Identify which cell holds the provided text, then report its [x, y] central coordinate. 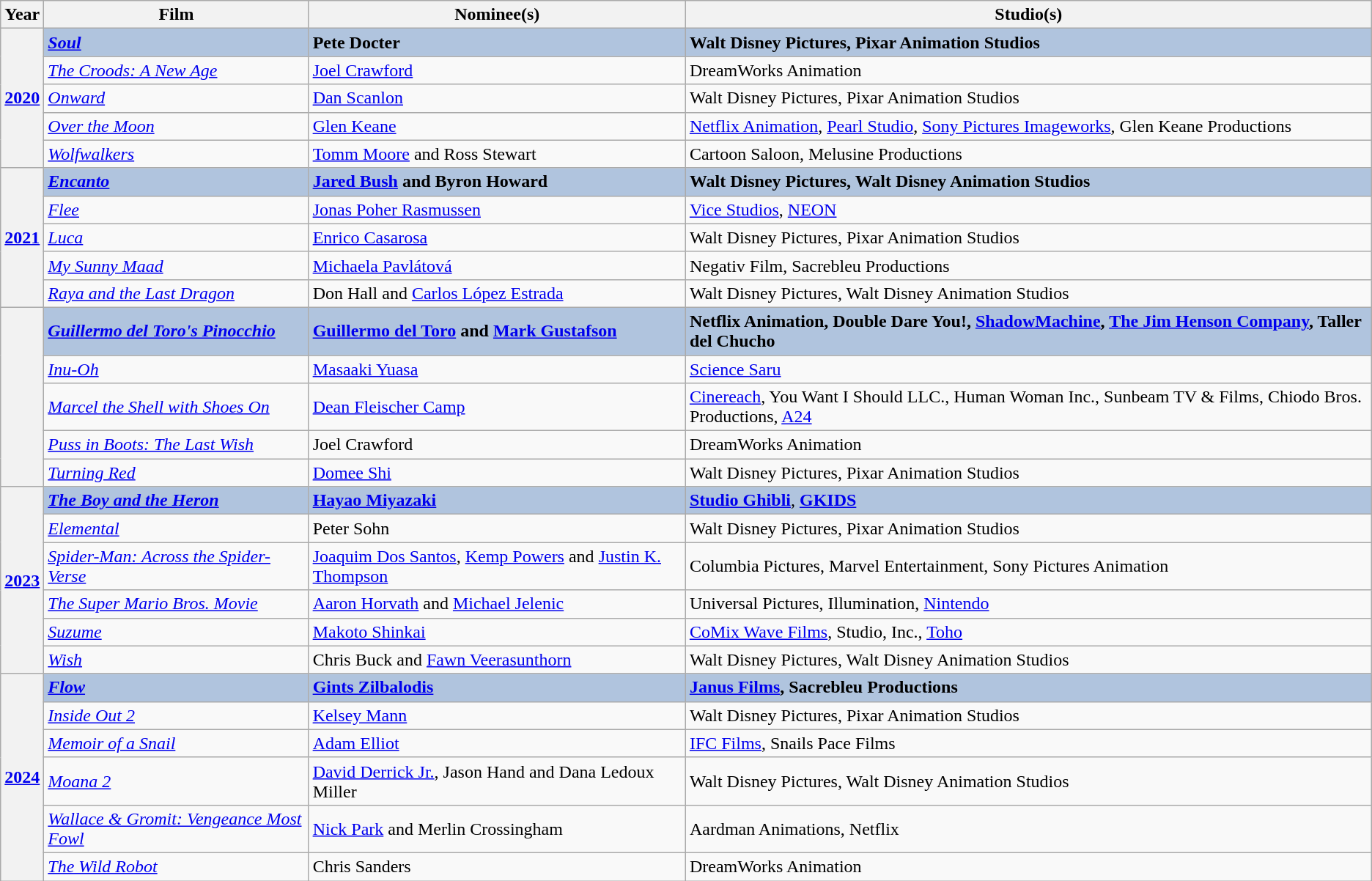
Hayao Miyazaki [497, 501]
The Boy and the Heron [176, 501]
Wolfwalkers [176, 154]
Suzume [176, 632]
Encanto [176, 182]
Chris Buck and Fawn Veerasunthorn [497, 660]
Chris Sanders [497, 866]
Nick Park and Merlin Crossingham [497, 828]
Dan Scanlon [497, 98]
CoMix Wave Films, Studio, Inc., Toho [1028, 632]
Peter Sohn [497, 528]
Aaron Horvath and Michael Jelenic [497, 604]
Marcel the Shell with Shoes On [176, 408]
Tomm Moore and Ross Stewart [497, 154]
Janus Films, Sacrebleu Productions [1028, 688]
Inside Out 2 [176, 715]
2020 [22, 98]
The Super Mario Bros. Movie [176, 604]
Flow [176, 688]
Guillermo del Toro and Mark Gustafson [497, 331]
Don Hall and Carlos López Estrada [497, 293]
Turning Red [176, 473]
Jonas Poher Rasmussen [497, 210]
Adam Elliot [497, 743]
Wish [176, 660]
Over the Moon [176, 126]
Raya and the Last Dragon [176, 293]
2024 [22, 777]
Nominee(s) [497, 15]
Onward [176, 98]
My Sunny Maad [176, 265]
Memoir of a Snail [176, 743]
Studio(s) [1028, 15]
Negativ Film, Sacrebleu Productions [1028, 265]
Cartoon Saloon, Melusine Productions [1028, 154]
Domee Shi [497, 473]
Columbia Pictures, Marvel Entertainment, Sony Pictures Animation [1028, 566]
Science Saru [1028, 369]
Netflix Animation, Pearl Studio, Sony Pictures Imageworks, Glen Keane Productions [1028, 126]
Gints Zilbalodis [497, 688]
Joaquim Dos Santos, Kemp Powers and Justin K. Thompson [497, 566]
Pete Docter [497, 43]
Year [22, 15]
Netflix Animation, Double Dare You!, ShadowMachine, The Jim Henson Company, Taller del Chucho [1028, 331]
Moana 2 [176, 781]
Soul [176, 43]
Glen Keane [497, 126]
Wallace & Gromit: Vengeance Most Fowl [176, 828]
David Derrick Jr., Jason Hand and Dana Ledoux Miller [497, 781]
Cinereach, You Want I Should LLC., Human Woman Inc., Sunbeam TV & Films, Chiodo Bros. Productions, A24 [1028, 408]
Universal Pictures, Illumination, Nintendo [1028, 604]
IFC Films, Snails Pace Films [1028, 743]
Puss in Boots: The Last Wish [176, 445]
Michaela Pavlátová [497, 265]
Enrico Casarosa [497, 237]
Guillermo del Toro's Pinocchio [176, 331]
2023 [22, 580]
Luca [176, 237]
Film [176, 15]
Masaaki Yuasa [497, 369]
The Wild Robot [176, 866]
Spider-Man: Across the Spider-Verse [176, 566]
Kelsey Mann [497, 715]
Makoto Shinkai [497, 632]
Vice Studios, NEON [1028, 210]
Aardman Animations, Netflix [1028, 828]
Flee [176, 210]
2021 [22, 237]
Studio Ghibli, GKIDS [1028, 501]
Inu-Oh [176, 369]
Dean Fleischer Camp [497, 408]
The Croods: A New Age [176, 70]
Elemental [176, 528]
Jared Bush and Byron Howard [497, 182]
